Return the (x, y) coordinate for the center point of the cell that contains the specified text.  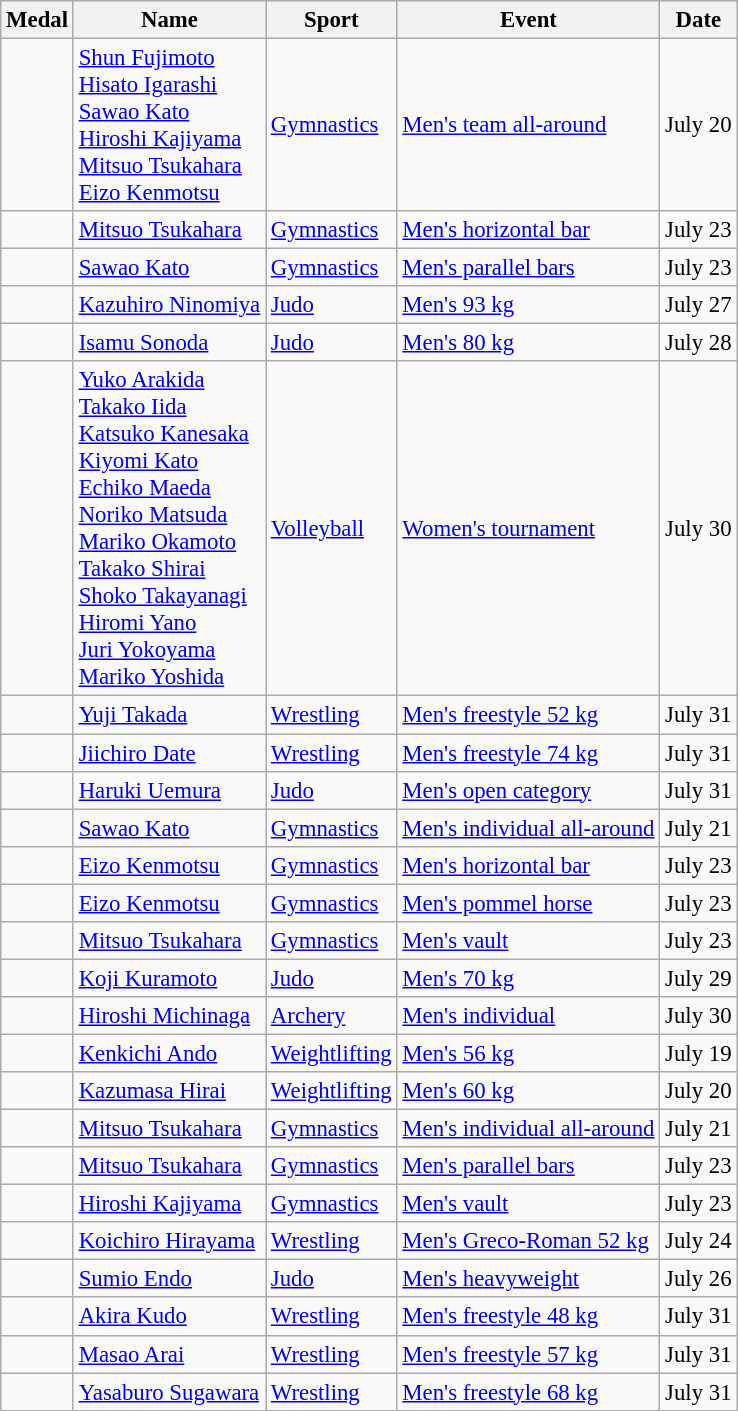
July 26 (698, 1279)
Yasaburo Sugawara (169, 1392)
Kazuhiro Ninomiya (169, 305)
Isamu Sonoda (169, 343)
Men's 80 kg (528, 343)
Men's open category (528, 790)
Archery (332, 1016)
Men's heavyweight (528, 1279)
Hiroshi Michinaga (169, 1016)
Men's freestyle 48 kg (528, 1317)
July 19 (698, 1053)
Hiroshi Kajiyama (169, 1204)
Men's Greco-Roman 52 kg (528, 1241)
Sumio Endo (169, 1279)
Women's tournament (528, 530)
Men's 56 kg (528, 1053)
Shun FujimotoHisato IgarashiSawao KatoHiroshi KajiyamaMitsuo TsukaharaEizo Kenmotsu (169, 126)
Men's freestyle 57 kg (528, 1354)
July 28 (698, 343)
Men's freestyle 74 kg (528, 753)
Sport (332, 20)
Name (169, 20)
Koichiro Hirayama (169, 1241)
Men's freestyle 68 kg (528, 1392)
Men's 70 kg (528, 978)
Koji Kuramoto (169, 978)
Haruki Uemura (169, 790)
Masao Arai (169, 1354)
Men's freestyle 52 kg (528, 715)
July 24 (698, 1241)
Akira Kudo (169, 1317)
Kenkichi Ando (169, 1053)
July 29 (698, 978)
Date (698, 20)
Event (528, 20)
Medal (38, 20)
Men's team all-around (528, 126)
Men's pommel horse (528, 903)
July 27 (698, 305)
Kazumasa Hirai (169, 1091)
Jiichiro Date (169, 753)
Men's 93 kg (528, 305)
Volleyball (332, 530)
Yuji Takada (169, 715)
Men's individual (528, 1016)
Men's 60 kg (528, 1091)
